Return [x, y] of the center of cell containing provided text 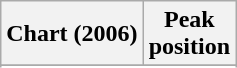
Peakposition [189, 34]
Chart (2006) [72, 34]
